Search for the cell housing the specified text and yield its (X, Y) center coordinate. 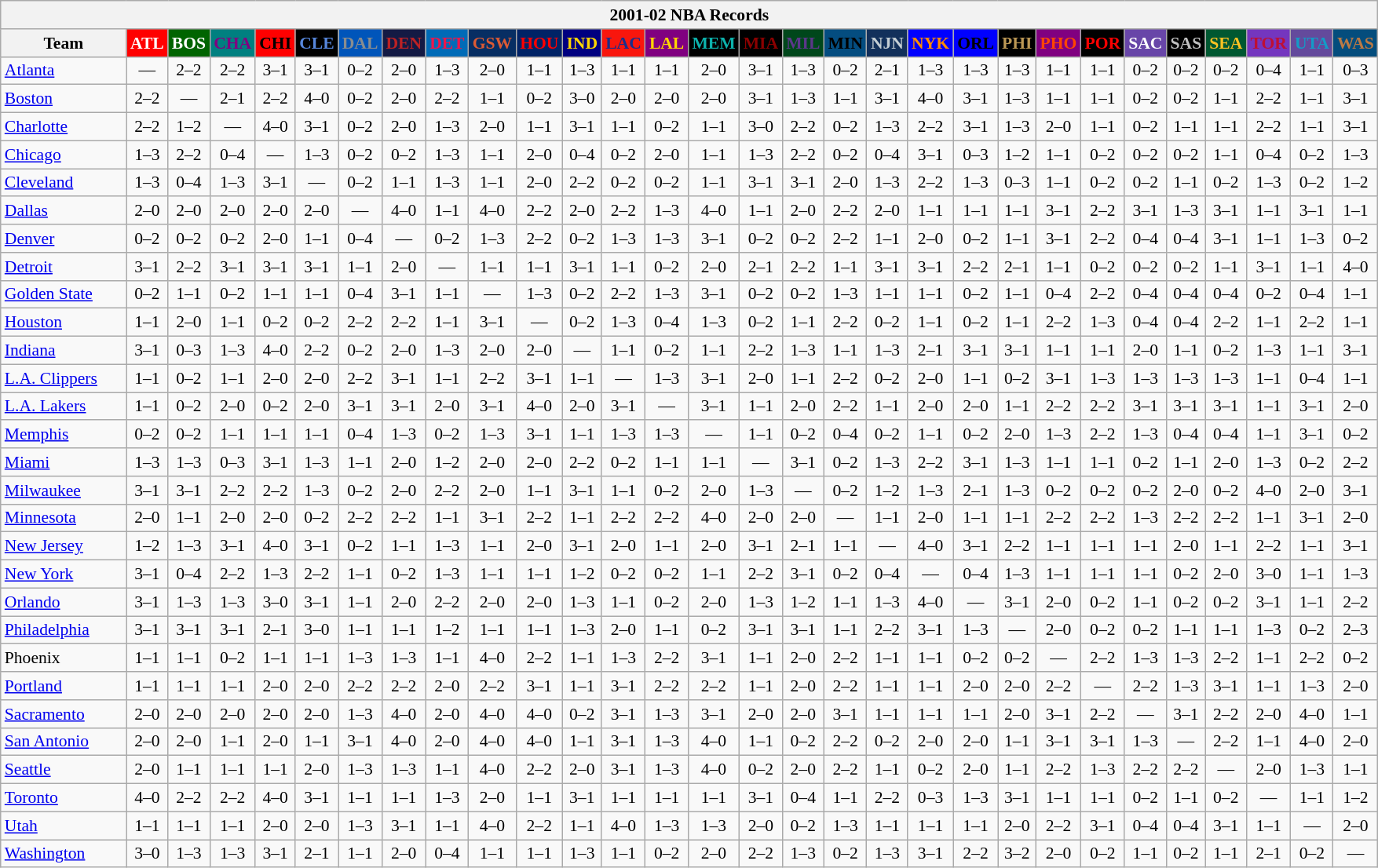
Team (64, 43)
Dallas (64, 211)
ORL (975, 43)
Golden State (64, 294)
LAL (667, 43)
New York (64, 574)
GSW (493, 43)
DET (448, 43)
DEN (404, 43)
San Antonio (64, 742)
2–3 (1355, 630)
Boston (64, 99)
CHA (232, 43)
CLE (317, 43)
NYK (930, 43)
Houston (64, 323)
L.A. Clippers (64, 378)
SAC (1145, 43)
Cleveland (64, 183)
Washington (64, 854)
New Jersey (64, 546)
TOR (1269, 43)
WAS (1355, 43)
Sacramento (64, 714)
MEM (713, 43)
POR (1102, 43)
IND (582, 43)
Phoenix (64, 658)
Miami (64, 462)
CHI (275, 43)
Toronto (64, 798)
Charlotte (64, 127)
3–2 (1018, 854)
PHO (1058, 43)
MIL (802, 43)
Utah (64, 826)
Denver (64, 239)
MIA (761, 43)
Indiana (64, 351)
SAS (1186, 43)
BOS (188, 43)
Memphis (64, 435)
2001-02 NBA Records (689, 15)
Chicago (64, 155)
UTA (1312, 43)
NJN (887, 43)
HOU (539, 43)
L.A. Lakers (64, 407)
MIN (845, 43)
PHI (1018, 43)
Minnesota (64, 518)
Milwaukee (64, 491)
Orlando (64, 602)
Atlanta (64, 71)
ATL (148, 43)
LAC (623, 43)
DAL (360, 43)
Detroit (64, 267)
Portland (64, 686)
Seattle (64, 770)
Philadelphia (64, 630)
SEA (1226, 43)
